Provide the [X, Y] coordinate of the cell's center where the given text is located.  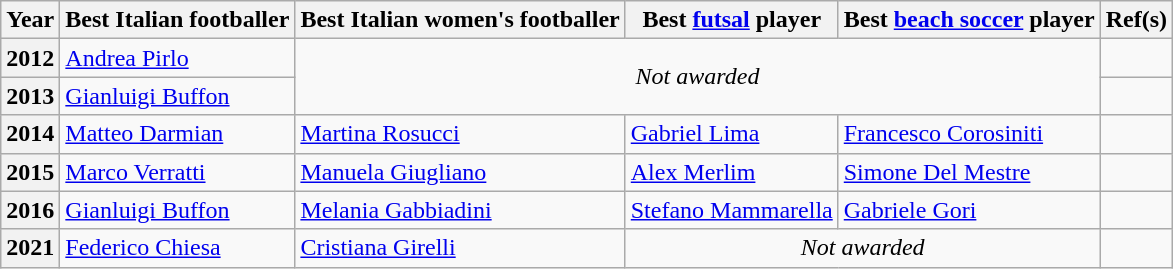
2015 [30, 172]
2012 [30, 58]
Andrea Pirlo [178, 58]
Stefano Mammarella [732, 210]
Gabriele Gori [969, 210]
Best futsal player [732, 20]
Simone Del Mestre [969, 172]
2016 [30, 210]
2021 [30, 248]
Best beach soccer player [969, 20]
Melania Gabbiadini [460, 210]
Matteo Darmian [178, 134]
Marco Verratti [178, 172]
Cristiana Girelli [460, 248]
Gabriel Lima [732, 134]
Best Italian women's footballer [460, 20]
Year [30, 20]
Best Italian footballer [178, 20]
Federico Chiesa [178, 248]
Francesco Corosiniti [969, 134]
Ref(s) [1136, 20]
Martina Rosucci [460, 134]
Alex Merlim [732, 172]
2013 [30, 96]
2014 [30, 134]
Manuela Giugliano [460, 172]
